Search for the cell housing the specified text and yield its (X, Y) center coordinate. 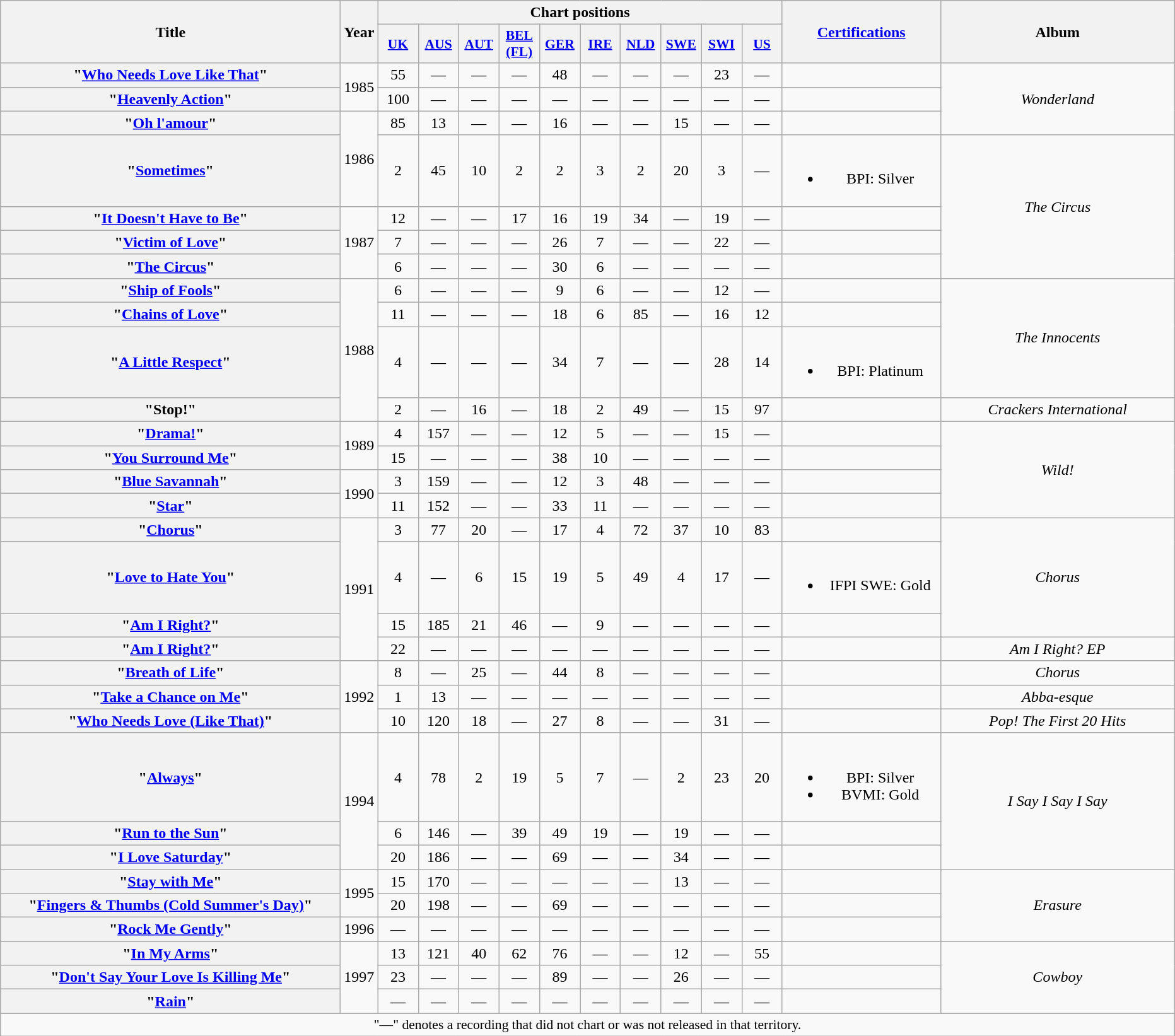
"Star" (170, 506)
30 (559, 266)
"Sometimes" (170, 170)
62 (519, 953)
"Chorus" (170, 530)
46 (519, 625)
BPI: Silver (862, 170)
NLD (641, 44)
"Love to Hate You" (170, 578)
83 (762, 530)
1995 (360, 893)
"Rock Me Gently" (170, 929)
45 (438, 170)
"Breath of Life" (170, 673)
25 (479, 673)
"In My Arms" (170, 953)
"A Little Respect" (170, 362)
"Stay with Me" (170, 881)
157 (438, 434)
"Who Needs Love Like That" (170, 75)
"—" denotes a recording that did not chart or was not released in that territory. (588, 1025)
"Drama!" (170, 434)
Abba-esque (1057, 697)
1988 (360, 349)
"Stop!" (170, 410)
Cowboy (1057, 977)
Pop! The First 20 Hits (1057, 721)
"Take a Chance on Me" (170, 697)
"Victim of Love" (170, 242)
Wonderland (1057, 99)
Crackers International (1057, 410)
120 (438, 721)
Title (170, 32)
Am I Right? EP (1057, 649)
1994 (360, 801)
AUS (438, 44)
GER (559, 44)
77 (438, 530)
72 (641, 530)
1989 (360, 446)
"Run to the Sun" (170, 833)
AUT (479, 44)
159 (438, 482)
Wild! (1057, 470)
38 (559, 458)
Chart positions (580, 13)
1987 (360, 242)
BPI: SilverBVMI: Gold (862, 777)
IFPI SWE: Gold (862, 578)
"Ship of Fools" (170, 290)
"Oh l'amour" (170, 123)
"Blue Savannah" (170, 482)
IRE (600, 44)
121 (438, 953)
89 (559, 977)
40 (479, 953)
The Circus (1057, 207)
1991 (360, 589)
39 (519, 833)
Certifications (862, 32)
BEL (FL) (519, 44)
"Heavenly Action" (170, 99)
1985 (360, 87)
SWI (722, 44)
31 (722, 721)
28 (722, 362)
Album (1057, 32)
33 (559, 506)
78 (438, 777)
Erasure (1057, 905)
"I Love Saturday" (170, 857)
44 (559, 673)
186 (438, 857)
US (762, 44)
21 (479, 625)
"Don't Say Your Love Is Killing Me" (170, 977)
27 (559, 721)
"Fingers & Thumbs (Cold Summer's Day)" (170, 905)
The Innocents (1057, 338)
"Rain" (170, 1001)
"Always" (170, 777)
"Chains of Love" (170, 314)
1996 (360, 929)
SWE (681, 44)
97 (762, 410)
"You Surround Me" (170, 458)
UK (398, 44)
14 (762, 362)
1992 (360, 697)
1997 (360, 977)
1986 (360, 159)
76 (559, 953)
"Who Needs Love (Like That)" (170, 721)
"It Doesn't Have to Be" (170, 218)
Year (360, 32)
185 (438, 625)
146 (438, 833)
I Say I Say I Say (1057, 801)
"The Circus" (170, 266)
100 (398, 99)
1 (398, 697)
152 (438, 506)
BPI: Platinum (862, 362)
1990 (360, 494)
170 (438, 881)
198 (438, 905)
37 (681, 530)
